Provide the (X, Y) coordinate of the cell's center where the given text is located.  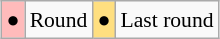
Last round (168, 20)
Round (59, 20)
